For the text-containing cell, return its midpoint in (X, Y) coordinate format. 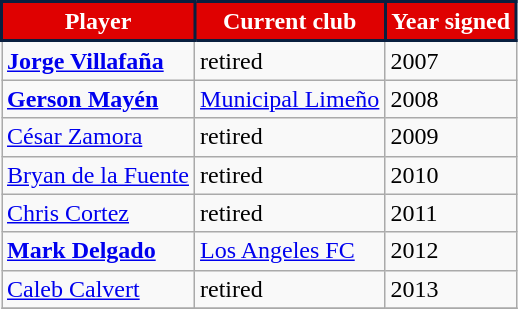
Current club (290, 22)
Player (98, 22)
2013 (450, 289)
César Zamora (98, 137)
Municipal Limeño (290, 99)
Year signed (450, 22)
2011 (450, 213)
Caleb Calvert (98, 289)
Mark Delgado (98, 251)
Los Angeles FC (290, 251)
2010 (450, 175)
Jorge Villafaña (98, 60)
Bryan de la Fuente (98, 175)
Gerson Mayén (98, 99)
2008 (450, 99)
2007 (450, 60)
2012 (450, 251)
2009 (450, 137)
Chris Cortez (98, 213)
